Search for the cell housing the specified text and yield its [x, y] center coordinate. 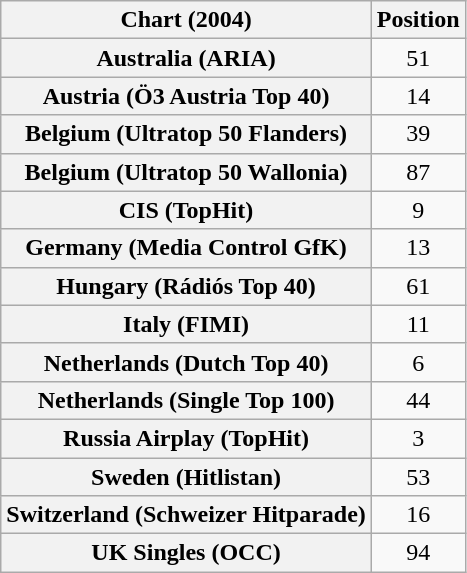
UK Singles (OCC) [186, 553]
Italy (FIMI) [186, 324]
Belgium (Ultratop 50 Wallonia) [186, 172]
94 [418, 553]
Position [418, 20]
87 [418, 172]
3 [418, 438]
Belgium (Ultratop 50 Flanders) [186, 134]
Chart (2004) [186, 20]
6 [418, 362]
13 [418, 248]
61 [418, 286]
14 [418, 96]
Netherlands (Single Top 100) [186, 400]
Netherlands (Dutch Top 40) [186, 362]
44 [418, 400]
Australia (ARIA) [186, 58]
Sweden (Hitlistan) [186, 477]
39 [418, 134]
Hungary (Rádiós Top 40) [186, 286]
Germany (Media Control GfK) [186, 248]
CIS (TopHit) [186, 210]
53 [418, 477]
16 [418, 515]
Switzerland (Schweizer Hitparade) [186, 515]
51 [418, 58]
11 [418, 324]
9 [418, 210]
Russia Airplay (TopHit) [186, 438]
Austria (Ö3 Austria Top 40) [186, 96]
